Find where the given text appears and provide that cell's center as [x, y] coordinate. 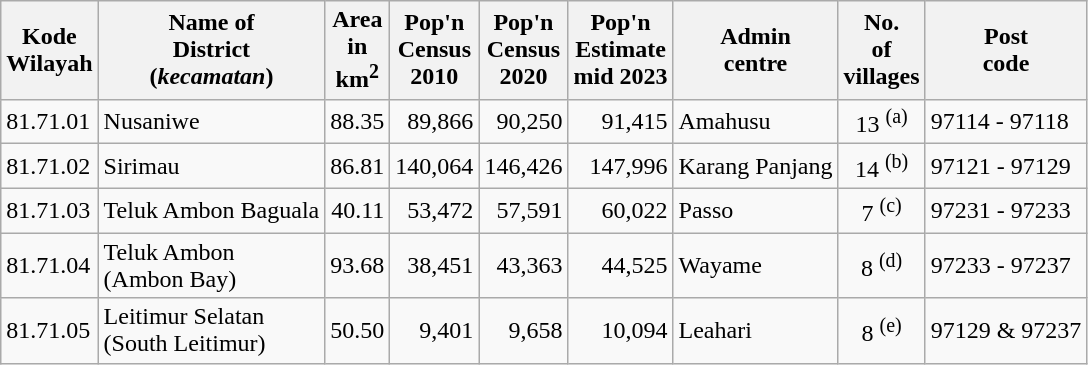
10,094 [620, 330]
Pop'nCensus2010 [434, 50]
97129 & 97237 [1006, 330]
Nusaniwe [212, 122]
Passo [756, 210]
Karang Panjang [756, 166]
86.81 [358, 166]
43,363 [524, 266]
90,250 [524, 122]
13 (a) [882, 122]
146,426 [524, 166]
No. ofvillages [882, 50]
Area inkm2 [358, 50]
8 (e) [882, 330]
50.50 [358, 330]
Admincentre [756, 50]
97231 - 97233 [1006, 210]
60,022 [620, 210]
Postcode [1006, 50]
Leahari [756, 330]
57,591 [524, 210]
93.68 [358, 266]
97114 - 97118 [1006, 122]
97233 - 97237 [1006, 266]
8 (d) [882, 266]
14 (b) [882, 166]
Teluk Ambon Baguala [212, 210]
38,451 [434, 266]
7 (c) [882, 210]
9,658 [524, 330]
9,401 [434, 330]
Name ofDistrict(kecamatan) [212, 50]
Pop'nCensus2020 [524, 50]
Kode Wilayah [50, 50]
88.35 [358, 122]
Teluk Ambon (Ambon Bay) [212, 266]
44,525 [620, 266]
147,996 [620, 166]
81.71.05 [50, 330]
97121 - 97129 [1006, 166]
81.71.04 [50, 266]
Leitimur Selatan (South Leitimur) [212, 330]
81.71.02 [50, 166]
140,064 [434, 166]
91,415 [620, 122]
Amahusu [756, 122]
89,866 [434, 122]
40.11 [358, 210]
53,472 [434, 210]
Wayame [756, 266]
81.71.03 [50, 210]
81.71.01 [50, 122]
Pop'nEstimatemid 2023 [620, 50]
Sirimau [212, 166]
